Search for the cell housing the specified text and yield its (X, Y) center coordinate. 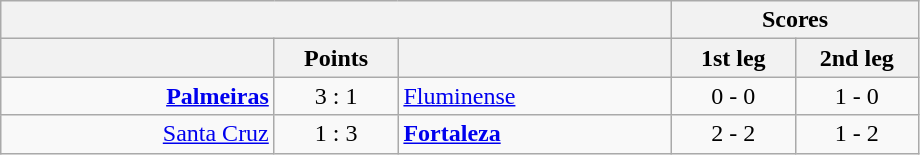
2 - 2 (733, 134)
Santa Cruz (138, 134)
Fortaleza (535, 134)
Fluminense (535, 96)
Palmeiras (138, 96)
0 - 0 (733, 96)
Points (336, 58)
Scores (794, 20)
1 - 0 (857, 96)
3 : 1 (336, 96)
1 : 3 (336, 134)
1st leg (733, 58)
1 - 2 (857, 134)
2nd leg (857, 58)
